For the text-containing cell, return its midpoint in (x, y) coordinate format. 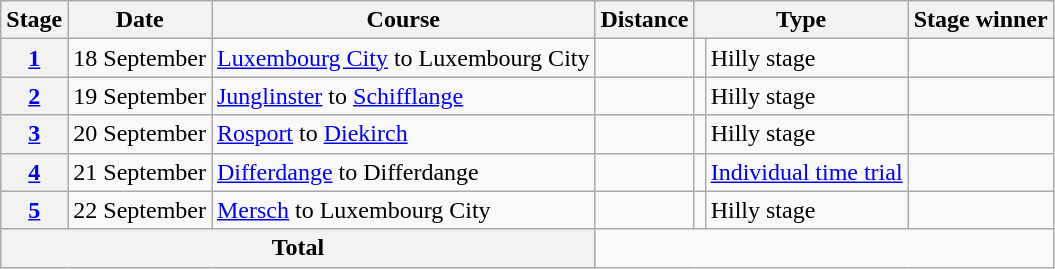
2 (34, 96)
Individual time trial (806, 172)
Mersch to Luxembourg City (404, 210)
Stage (34, 20)
Stage winner (980, 20)
Luxembourg City to Luxembourg City (404, 58)
1 (34, 58)
21 September (140, 172)
18 September (140, 58)
22 September (140, 210)
Type (801, 20)
19 September (140, 96)
3 (34, 134)
Distance (644, 20)
Total (298, 248)
20 September (140, 134)
Junglinster to Schifflange (404, 96)
5 (34, 210)
Course (404, 20)
Differdange to Differdange (404, 172)
4 (34, 172)
Date (140, 20)
Rosport to Diekirch (404, 134)
